Provide the [X, Y] coordinate of the cell's center where the given text is located.  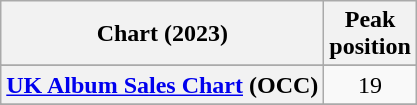
Peakposition [370, 34]
19 [370, 85]
Chart (2023) [162, 34]
UK Album Sales Chart (OCC) [162, 85]
